From the cell containing the given text, extract its center point as (x, y) coordinate. 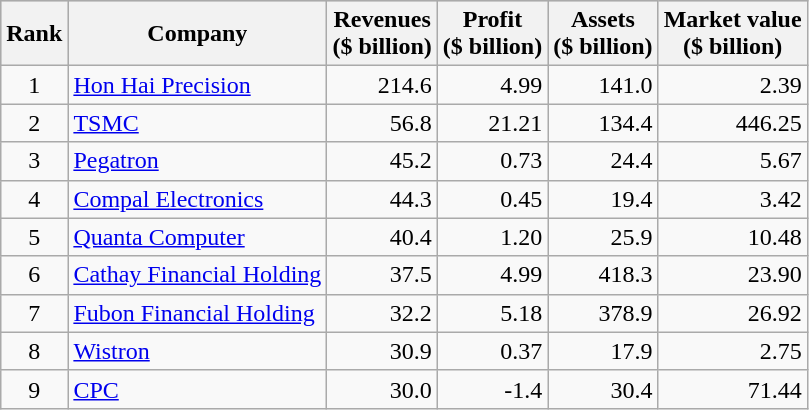
Quanta Computer (198, 237)
5.67 (732, 161)
2 (34, 123)
24.4 (603, 161)
10.48 (732, 237)
TSMC (198, 123)
21.21 (492, 123)
9 (34, 389)
3.42 (732, 199)
40.4 (382, 237)
CPC (198, 389)
8 (34, 351)
1.20 (492, 237)
Rank (34, 34)
Fubon Financial Holding (198, 313)
Hon Hai Precision (198, 85)
7 (34, 313)
214.6 (382, 85)
45.2 (382, 161)
0.45 (492, 199)
5.18 (492, 313)
2.39 (732, 85)
Market value($ billion) (732, 34)
141.0 (603, 85)
5 (34, 237)
30.0 (382, 389)
1 (34, 85)
Compal Electronics (198, 199)
Assets($ billion) (603, 34)
0.37 (492, 351)
Pegatron (198, 161)
-1.4 (492, 389)
26.92 (732, 313)
Company (198, 34)
17.9 (603, 351)
6 (34, 275)
2.75 (732, 351)
378.9 (603, 313)
446.25 (732, 123)
56.8 (382, 123)
19.4 (603, 199)
32.2 (382, 313)
25.9 (603, 237)
Revenues($ billion) (382, 34)
30.9 (382, 351)
23.90 (732, 275)
Wistron (198, 351)
Cathay Financial Holding (198, 275)
134.4 (603, 123)
0.73 (492, 161)
30.4 (603, 389)
71.44 (732, 389)
418.3 (603, 275)
37.5 (382, 275)
Profit($ billion) (492, 34)
44.3 (382, 199)
3 (34, 161)
4 (34, 199)
